Locate the cell with the specified text and output its (x, y) center coordinate. 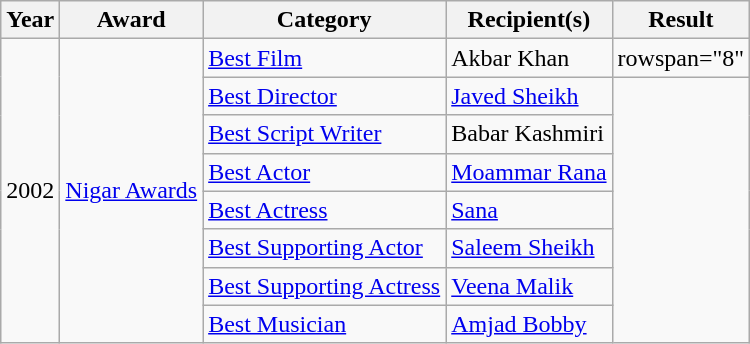
Best Musician (324, 324)
Recipient(s) (529, 20)
rowspan="8" (681, 58)
Sana (529, 210)
2002 (30, 191)
Award (132, 20)
Best Supporting Actor (324, 248)
Best Supporting Actress (324, 286)
Best Script Writer (324, 134)
Nigar Awards (132, 191)
Amjad Bobby (529, 324)
Veena Malik (529, 286)
Year (30, 20)
Saleem Sheikh (529, 248)
Result (681, 20)
Best Actress (324, 210)
Best Film (324, 58)
Category (324, 20)
Moammar Rana (529, 172)
Javed Sheikh (529, 96)
Best Actor (324, 172)
Akbar Khan (529, 58)
Babar Kashmiri (529, 134)
Best Director (324, 96)
